Return (X, Y) of the center of cell containing provided text 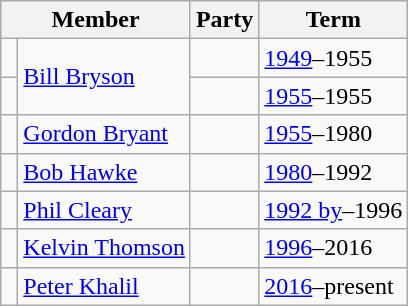
1955–1955 (334, 96)
1992 by–1996 (334, 210)
Party (224, 20)
Kelvin Thomson (104, 248)
Peter Khalil (104, 286)
1996–2016 (334, 248)
Gordon Bryant (104, 134)
Bill Bryson (104, 77)
1980–1992 (334, 172)
Member (96, 20)
Term (334, 20)
Bob Hawke (104, 172)
Phil Cleary (104, 210)
1949–1955 (334, 58)
1955–1980 (334, 134)
2016–present (334, 286)
